Pinpoint the cell where the given text exists, returning its [X, Y] midpoint coordinate. 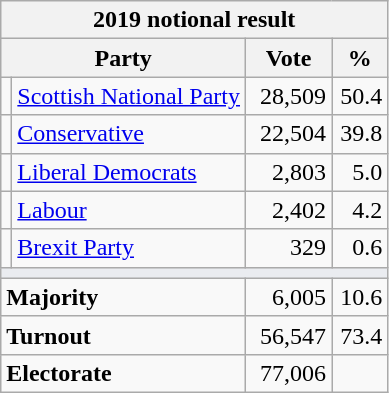
73.4 [360, 335]
329 [289, 248]
Electorate [124, 373]
Vote [289, 58]
0.6 [360, 248]
Labour [129, 210]
50.4 [360, 96]
% [360, 58]
Majority [124, 297]
28,509 [289, 96]
Scottish National Party [129, 96]
5.0 [360, 172]
Turnout [124, 335]
4.2 [360, 210]
2019 notional result [194, 20]
22,504 [289, 134]
39.8 [360, 134]
56,547 [289, 335]
Conservative [129, 134]
Liberal Democrats [129, 172]
77,006 [289, 373]
2,803 [289, 172]
2,402 [289, 210]
Party [124, 58]
6,005 [289, 297]
10.6 [360, 297]
Brexit Party [129, 248]
